Detect which cell encompasses the target text, then output its (x, y) center coordinate. 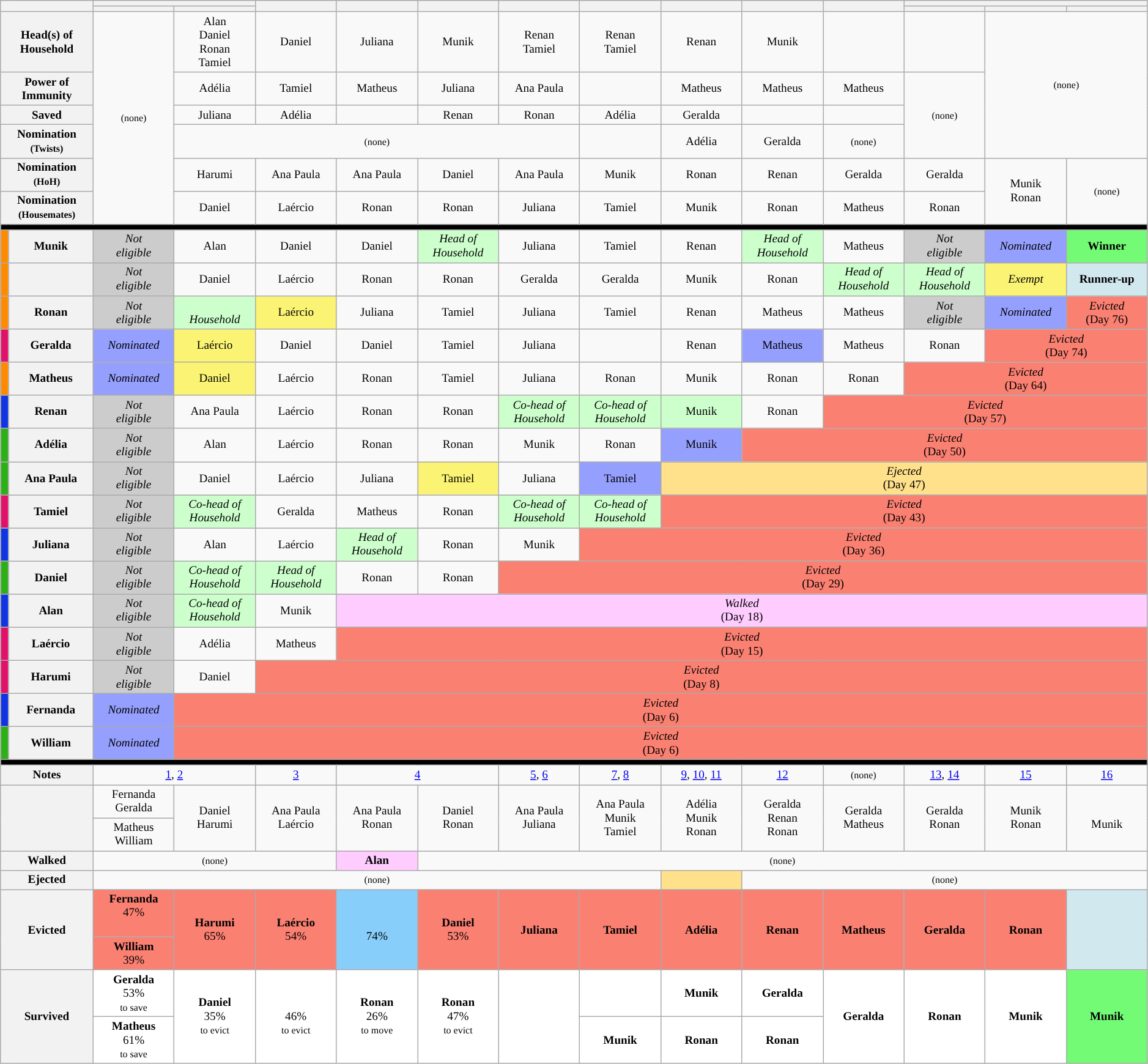
15 (1026, 775)
Power of Immunity (47, 89)
Fernanda47% (133, 913)
3 (296, 775)
Ana PaulaRonan (377, 817)
DanielHarumi (215, 817)
AlanDanielRonan Tamiel (215, 42)
7, 8 (620, 775)
Geralda 53%to save (133, 994)
Daniel53% (459, 930)
Evicted(Day 29) (823, 578)
Nomination(HoH) (47, 174)
DanielRonan (459, 817)
Laércio 54% (296, 930)
William (51, 743)
Nomination(Housemates) (47, 207)
GeraldaRenanRonan (783, 817)
16 (1107, 775)
Fernanda (51, 710)
4 (417, 775)
Ejected (47, 880)
Evicted(Day 36) (864, 545)
Evicted(Day 76) (1107, 313)
Ana PaulaJuliana (539, 817)
Saved (47, 115)
Ronan 47%to evict (459, 1017)
Evicted(Day 50) (944, 445)
Evicted(Day 43) (904, 511)
Nomination(Twists) (47, 141)
Exempt (1026, 279)
GeraldaMatheus (864, 817)
Ana PaulaMunikTamiel (620, 817)
Notes (47, 775)
Evicted(Day 8) (701, 677)
Head(s) of Household (47, 42)
Matheus61%to save (133, 1040)
9, 10, 11 (701, 775)
Winner (1107, 246)
Survived (47, 1017)
Daniel 35%to evict (215, 1017)
Walked (47, 861)
Evicted(Day 74) (1067, 346)
5, 6 (539, 775)
Ronan26%to move (377, 1017)
MatheusWilliam (133, 834)
1, 2 (174, 775)
46%to evict (296, 1017)
13, 14 (944, 775)
Evicted(Day 64) (1026, 379)
Harumi65% (215, 930)
GeraldaRonan (944, 817)
Ejected(Day 47) (904, 478)
Evicted (47, 930)
William39% (133, 953)
Ana PaulaLaércio (296, 817)
12 (783, 775)
Runner-up (1107, 279)
FernandaGeralda (133, 801)
AdéliaMunikRonan (701, 817)
Household (215, 313)
Evicted(Day 15) (742, 644)
74% (377, 930)
Evicted(Day 57) (986, 412)
Walked(Day 18) (742, 611)
